Search for the cell housing the specified text and yield its (x, y) center coordinate. 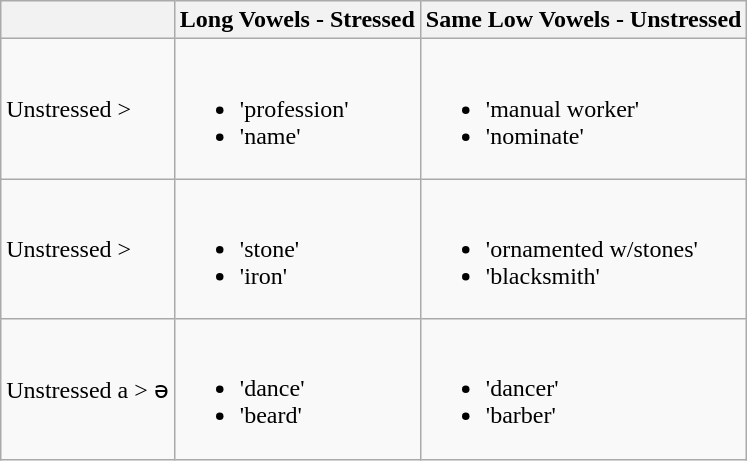
Unstressed a > ə (88, 389)
Long Vowels - Stressed (297, 20)
Same Low Vowels - Unstressed (584, 20)
'ornamented w/stones' 'blacksmith' (584, 249)
'manual worker' 'nominate' (584, 109)
'dancer' 'barber' (584, 389)
'dance' 'beard' (297, 389)
'stone' 'iron' (297, 249)
'profession' 'name' (297, 109)
